Provide the [X, Y] coordinate of the cell's center where the given text is located.  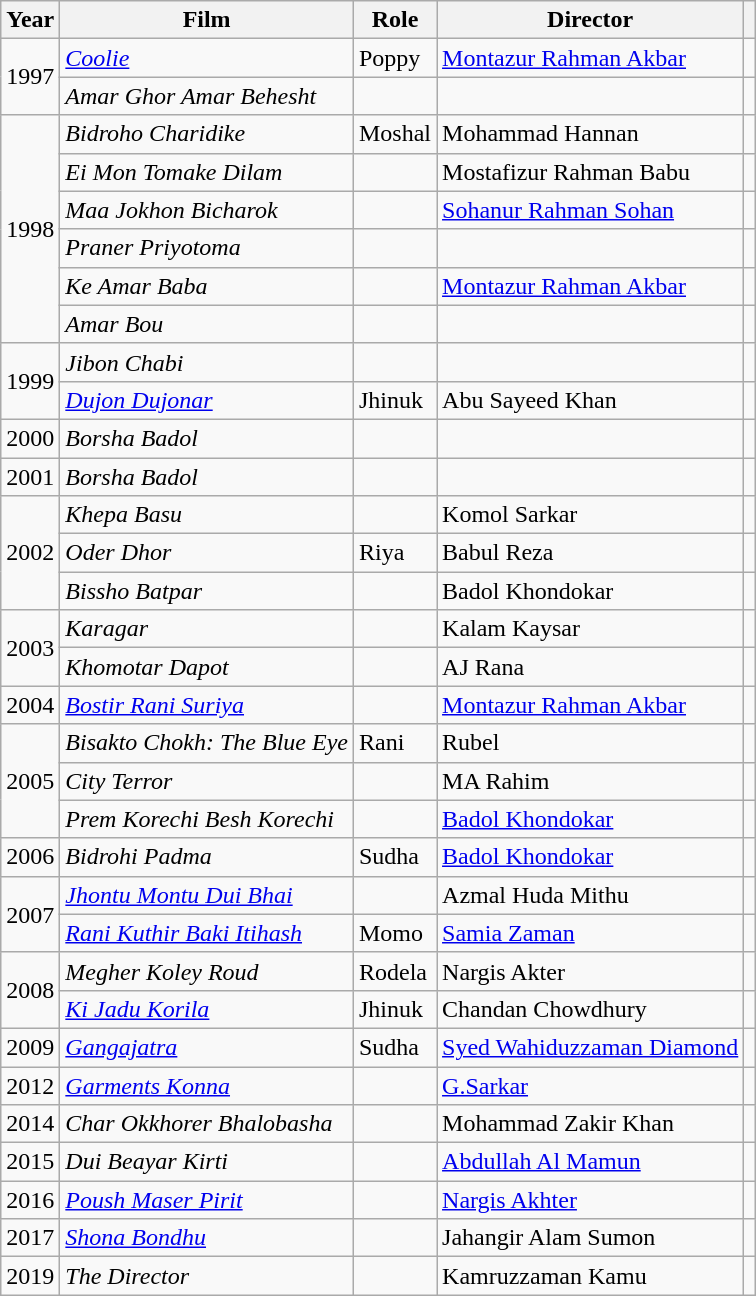
Garments Konna [207, 1085]
2004 [30, 705]
Film [207, 20]
Ki Jadu Korila [207, 1009]
Bostir Rani Suriya [207, 705]
2019 [30, 1276]
Rubel [590, 743]
Karagar [207, 629]
Jahangir Alam Sumon [590, 1238]
2016 [30, 1200]
Poush Maser Pirit [207, 1200]
2008 [30, 990]
Jibon Chabi [207, 362]
Nargis Akhter [590, 1200]
Syed Wahiduzzaman Diamond [590, 1047]
Azmal Huda Mithu [590, 895]
Prem Korechi Besh Korechi [207, 819]
Jhontu Montu Dui Bhai [207, 895]
1997 [30, 77]
G.Sarkar [590, 1085]
Chandan Chowdhury [590, 1009]
Ke Amar Baba [207, 286]
Nargis Akter [590, 971]
Dujon Dujonar [207, 400]
AJ Rana [590, 667]
Komol Sarkar [590, 515]
Babul Reza [590, 553]
Amar Bou [207, 324]
2000 [30, 438]
Bisakto Chokh: The Blue Eye [207, 743]
Maa Jokhon Bicharok [207, 210]
Moshal [394, 134]
2002 [30, 553]
Dui Beayar Kirti [207, 1162]
Samia Zaman [590, 933]
2005 [30, 781]
Mohammad Hannan [590, 134]
Sohanur Rahman Sohan [590, 210]
Char Okkhorer Bhalobasha [207, 1124]
Rodela [394, 971]
Bidroho Charidike [207, 134]
2015 [30, 1162]
2001 [30, 477]
Abdullah Al Mamun [590, 1162]
2012 [30, 1085]
Amar Ghor Amar Behesht [207, 96]
2017 [30, 1238]
Khomotar Dapot [207, 667]
Mohammad Zakir Khan [590, 1124]
Megher Koley Roud [207, 971]
Rani Kuthir Baki Itihash [207, 933]
Bissho Batpar [207, 591]
Khepa Basu [207, 515]
Year [30, 20]
Kamruzzaman Kamu [590, 1276]
City Terror [207, 781]
2009 [30, 1047]
Shona Bondhu [207, 1238]
Momo [394, 933]
Poppy [394, 58]
Role [394, 20]
1998 [30, 229]
Praner Priyotoma [207, 248]
Mostafizur Rahman Babu [590, 172]
Bidrohi Padma [207, 857]
2014 [30, 1124]
Gangajatra [207, 1047]
Kalam Kaysar [590, 629]
Riya [394, 553]
Coolie [207, 58]
Oder Dhor [207, 553]
2006 [30, 857]
2007 [30, 914]
2003 [30, 648]
1999 [30, 381]
MA Rahim [590, 781]
Director [590, 20]
Ei Mon Tomake Dilam [207, 172]
Rani [394, 743]
The Director [207, 1276]
Abu Sayeed Khan [590, 400]
